Determine the [X, Y] coordinate at the center of the cell enclosing the given text.  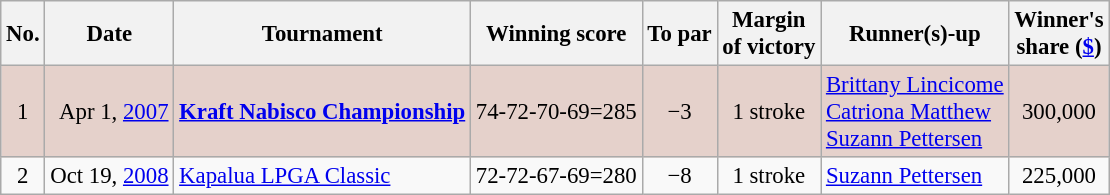
Brittany Lincicome Catriona Matthew Suzann Pettersen [915, 112]
Oct 19, 2008 [110, 176]
No. [23, 34]
Tournament [322, 34]
Winning score [557, 34]
−8 [680, 176]
1 [23, 112]
225,000 [1059, 176]
To par [680, 34]
Kraft Nabisco Championship [322, 112]
74-72-70-69=285 [557, 112]
Apr 1, 2007 [110, 112]
Suzann Pettersen [915, 176]
2 [23, 176]
Date [110, 34]
300,000 [1059, 112]
Kapalua LPGA Classic [322, 176]
Runner(s)-up [915, 34]
Winner'sshare ($) [1059, 34]
72-72-67-69=280 [557, 176]
−3 [680, 112]
Marginof victory [769, 34]
